Provide the (X, Y) coordinate of the cell's center where the given text is located.  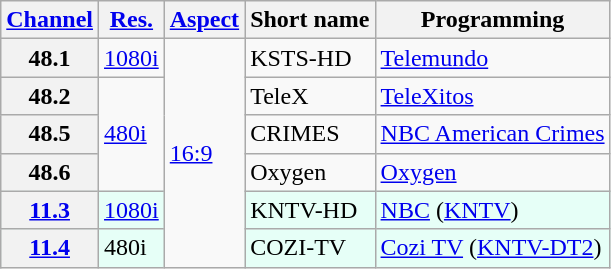
Res. (132, 20)
CRIMES (310, 134)
COZI-TV (310, 248)
48.5 (50, 134)
Short name (310, 20)
11.4 (50, 248)
Programming (492, 20)
48.1 (50, 58)
48.6 (50, 172)
Cozi TV (KNTV-DT2) (492, 248)
NBC American Crimes (492, 134)
Aspect (204, 20)
48.2 (50, 96)
Telemundo (492, 58)
TeleXitos (492, 96)
NBC (KNTV) (492, 210)
KSTS-HD (310, 58)
11.3 (50, 210)
TeleX (310, 96)
KNTV-HD (310, 210)
Channel (50, 20)
16:9 (204, 153)
